Determine the (X, Y) coordinate at the center of the cell enclosing the given text.  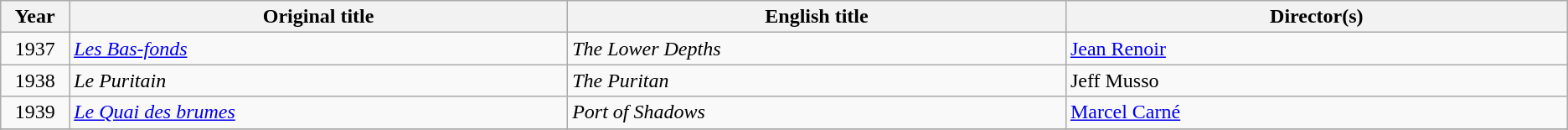
Marcel Carné (1317, 112)
Year (35, 17)
1939 (35, 112)
The Puritan (818, 81)
Le Quai des brumes (318, 112)
Jeff Musso (1317, 81)
Port of Shadows (818, 112)
English title (818, 17)
Le Puritain (318, 81)
1937 (35, 49)
The Lower Depths (818, 49)
Jean Renoir (1317, 49)
Les Bas-fonds (318, 49)
1938 (35, 81)
Original title (318, 17)
Director(s) (1317, 17)
